Scan for the cell matching the given text and deliver its (X, Y) coordinate at center. 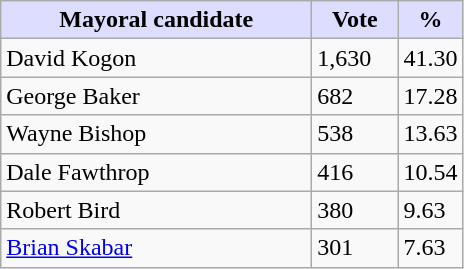
10.54 (430, 172)
Wayne Bishop (156, 134)
538 (355, 134)
17.28 (430, 96)
41.30 (430, 58)
416 (355, 172)
Brian Skabar (156, 248)
Vote (355, 20)
Robert Bird (156, 210)
Mayoral candidate (156, 20)
Dale Fawthrop (156, 172)
% (430, 20)
George Baker (156, 96)
9.63 (430, 210)
1,630 (355, 58)
7.63 (430, 248)
380 (355, 210)
301 (355, 248)
David Kogon (156, 58)
13.63 (430, 134)
682 (355, 96)
